Capture the cell that displays the provided text and extract its [X, Y] central coordinate. 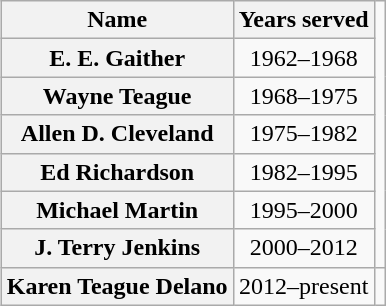
1995–2000 [304, 210]
2012–present [304, 286]
Michael Martin [117, 210]
Karen Teague Delano [117, 286]
J. Terry Jenkins [117, 248]
1975–1982 [304, 134]
1962–1968 [304, 58]
1968–1975 [304, 96]
E. E. Gaither [117, 58]
Name [117, 20]
1982–1995 [304, 172]
Wayne Teague [117, 96]
2000–2012 [304, 248]
Ed Richardson [117, 172]
Years served [304, 20]
Allen D. Cleveland [117, 134]
